Return [X, Y] of the center of cell containing provided text 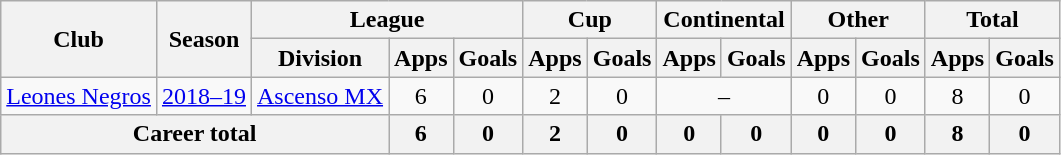
Ascenso MX [320, 96]
– [724, 96]
2018–19 [204, 96]
League [388, 20]
Club [79, 39]
Other [858, 20]
Total [992, 20]
Division [320, 58]
Leones Negros [79, 96]
Career total [195, 134]
Season [204, 39]
Continental [724, 20]
Cup [590, 20]
